Detect which cell encompasses the target text, then output its (x, y) center coordinate. 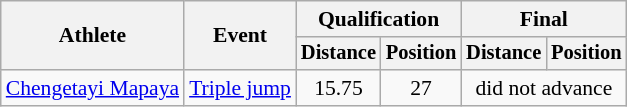
27 (421, 88)
Triple jump (240, 88)
Athlete (92, 36)
did not advance (544, 88)
15.75 (338, 88)
Event (240, 36)
Final (544, 19)
Chengetayi Mapaya (92, 88)
Qualification (378, 19)
